Pinpoint the cell where the given text exists, returning its [X, Y] midpoint coordinate. 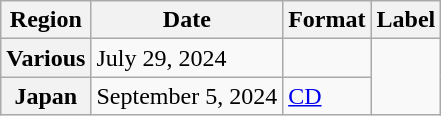
Japan [46, 96]
Format [327, 20]
Label [406, 20]
Various [46, 58]
July 29, 2024 [187, 58]
CD [327, 96]
Date [187, 20]
September 5, 2024 [187, 96]
Region [46, 20]
